Return the (X, Y) coordinate for the center point of the cell that contains the specified text.  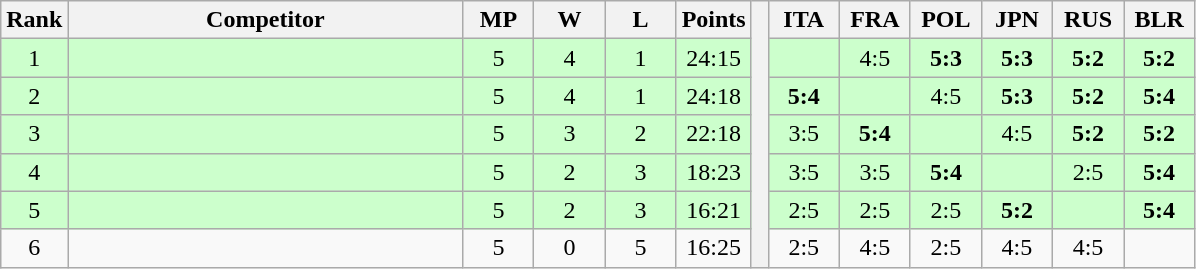
FRA (874, 20)
Competitor (266, 20)
POL (946, 20)
Rank (34, 20)
0 (570, 248)
18:23 (714, 172)
16:21 (714, 210)
ITA (804, 20)
JPN (1016, 20)
BLR (1160, 20)
L (640, 20)
6 (34, 248)
Points (714, 20)
22:18 (714, 134)
RUS (1088, 20)
W (570, 20)
16:25 (714, 248)
MP (498, 20)
24:18 (714, 96)
24:15 (714, 58)
